Locate the cell with the specified text and output its (X, Y) center coordinate. 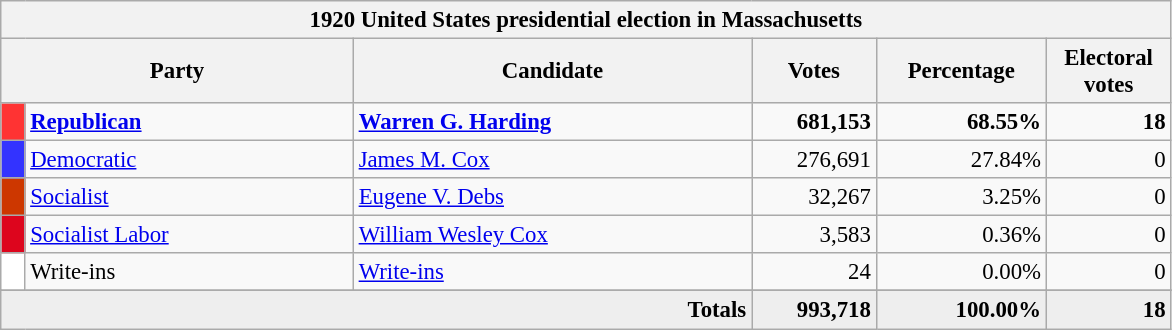
Electoral votes (1108, 72)
Votes (814, 72)
Democratic (189, 160)
Candidate (552, 72)
Warren G. Harding (552, 122)
3.25% (961, 197)
Eugene V. Debs (552, 197)
68.55% (961, 122)
993,718 (814, 310)
1920 United States presidential election in Massachusetts (586, 20)
Percentage (961, 72)
27.84% (961, 160)
32,267 (814, 197)
Totals (376, 310)
Socialist (189, 197)
24 (814, 273)
0.36% (961, 235)
0.00% (961, 273)
James M. Cox (552, 160)
Republican (189, 122)
William Wesley Cox (552, 235)
Socialist Labor (189, 235)
100.00% (961, 310)
Party (178, 72)
681,153 (814, 122)
276,691 (814, 160)
3,583 (814, 235)
